Search for the cell housing the specified text and yield its [x, y] center coordinate. 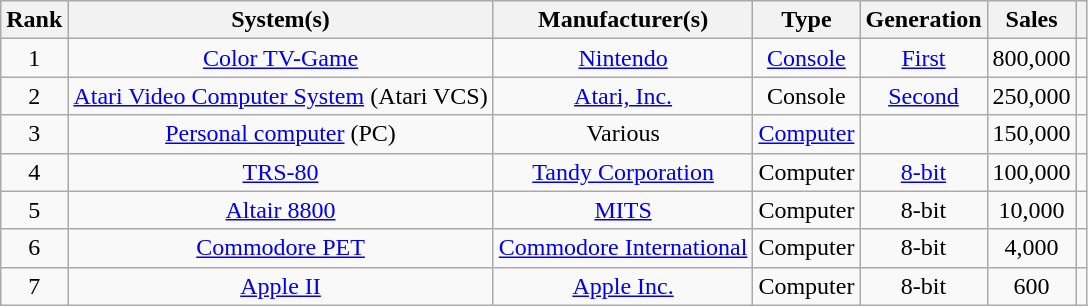
4,000 [1032, 248]
Second [924, 96]
Type [806, 20]
5 [34, 210]
6 [34, 248]
4 [34, 172]
Altair 8800 [280, 210]
System(s) [280, 20]
Generation [924, 20]
600 [1032, 286]
250,000 [1032, 96]
First [924, 58]
TRS-80 [280, 172]
MITS [623, 210]
1 [34, 58]
Manufacturer(s) [623, 20]
10,000 [1032, 210]
Apple Inc. [623, 286]
Commodore International [623, 248]
Atari Video Computer System (Atari VCS) [280, 96]
Color TV-Game [280, 58]
7 [34, 286]
Tandy Corporation [623, 172]
800,000 [1032, 58]
150,000 [1032, 134]
100,000 [1032, 172]
Personal computer (PC) [280, 134]
3 [34, 134]
Nintendo [623, 58]
Commodore PET [280, 248]
Rank [34, 20]
Apple II [280, 286]
2 [34, 96]
Atari, Inc. [623, 96]
Various [623, 134]
Sales [1032, 20]
